Locate the cell with the specified text and output its (X, Y) center coordinate. 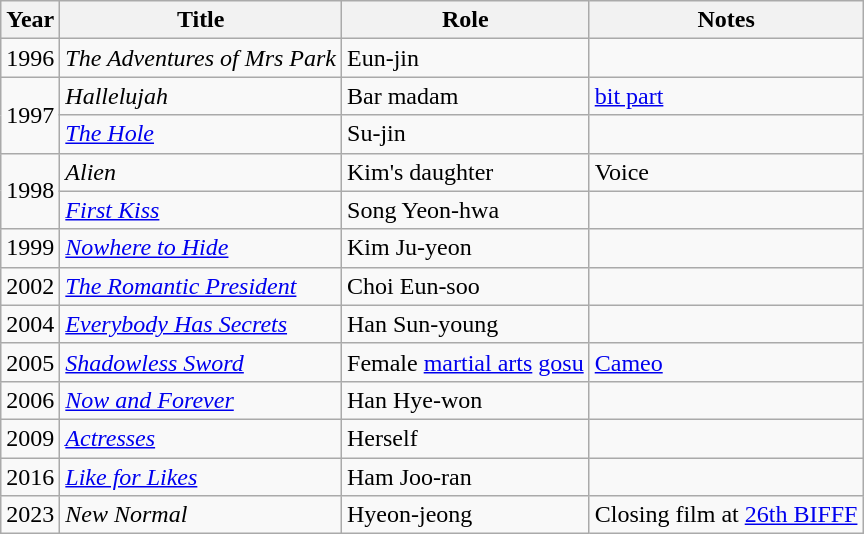
2004 (30, 324)
1998 (30, 191)
Actresses (201, 438)
Kim's daughter (466, 172)
Female martial arts gosu (466, 362)
Role (466, 20)
2005 (30, 362)
2006 (30, 400)
Bar madam (466, 96)
Song Yeon-hwa (466, 210)
bit part (726, 96)
Alien (201, 172)
Choi Eun-soo (466, 286)
Eun-jin (466, 58)
2009 (30, 438)
Herself (466, 438)
1999 (30, 248)
2016 (30, 477)
Now and Forever (201, 400)
Title (201, 20)
The Hole (201, 134)
Closing film at 26th BIFFF (726, 515)
1997 (30, 115)
New Normal (201, 515)
First Kiss (201, 210)
The Adventures of Mrs Park (201, 58)
2002 (30, 286)
Shadowless Sword (201, 362)
Like for Likes (201, 477)
1996 (30, 58)
Everybody Has Secrets (201, 324)
Notes (726, 20)
Han Sun-young (466, 324)
Su-jin (466, 134)
The Romantic President (201, 286)
Ham Joo-ran (466, 477)
Hyeon-jeong (466, 515)
Han Hye-won (466, 400)
Year (30, 20)
Nowhere to Hide (201, 248)
2023 (30, 515)
Hallelujah (201, 96)
Voice (726, 172)
Cameo (726, 362)
Kim Ju-yeon (466, 248)
